From the cell containing the given text, extract its center point as [x, y] coordinate. 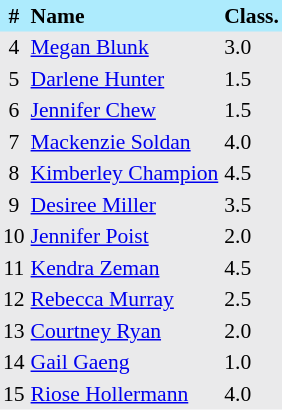
Riose Hollermann [125, 394]
9 [14, 205]
11 [14, 268]
8 [14, 174]
3.0 [252, 48]
14 [14, 362]
Gail Gaeng [125, 362]
6 [14, 110]
1.0 [252, 362]
2.5 [252, 300]
7 [14, 142]
# [14, 16]
10 [14, 236]
4 [14, 48]
Jennifer Chew [125, 110]
Darlene Hunter [125, 79]
13 [14, 331]
Class. [252, 16]
Jennifer Poist [125, 236]
Desiree Miller [125, 205]
Kendra Zeman [125, 268]
Rebecca Murray [125, 300]
15 [14, 394]
12 [14, 300]
5 [14, 79]
Kimberley Champion [125, 174]
Courtney Ryan [125, 331]
3.5 [252, 205]
Mackenzie Soldan [125, 142]
Megan Blunk [125, 48]
Name [125, 16]
